Scan for the cell matching the given text and deliver its (X, Y) coordinate at center. 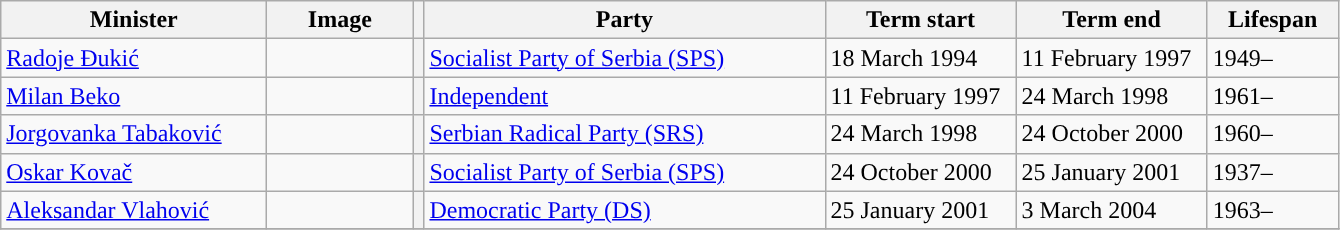
Oskar Kovač (134, 172)
Aleksandar Vlahović (134, 210)
1949– (1272, 58)
Independent (624, 96)
Term start (920, 20)
1960– (1272, 134)
Minister (134, 20)
Serbian Radical Party (SRS) (624, 134)
1937– (1272, 172)
3 March 2004 (1112, 210)
Party (624, 20)
Milan Beko (134, 96)
Democratic Party (DS) (624, 210)
Image (340, 20)
Jorgovanka Tabaković (134, 134)
Lifespan (1272, 20)
18 March 1994 (920, 58)
1963– (1272, 210)
1961– (1272, 96)
Term end (1112, 20)
Radoje Đukić (134, 58)
